Find where the given text appears and provide that cell's center as (x, y) coordinate. 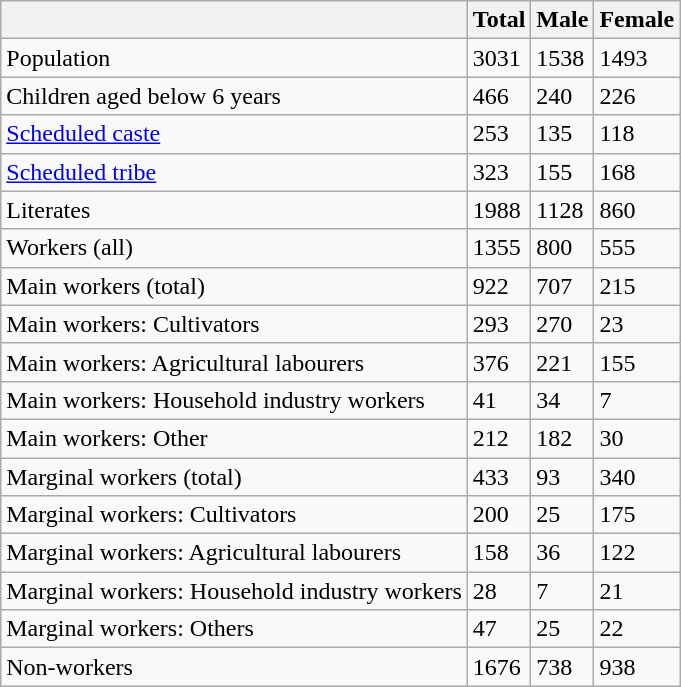
555 (637, 248)
158 (499, 553)
Literates (234, 210)
Marginal workers: Cultivators (234, 515)
135 (562, 134)
Marginal workers: Others (234, 629)
938 (637, 667)
293 (499, 324)
23 (637, 324)
Children aged below 6 years (234, 96)
41 (499, 400)
22 (637, 629)
175 (637, 515)
Male (562, 20)
Main workers: Household industry workers (234, 400)
466 (499, 96)
1538 (562, 58)
270 (562, 324)
122 (637, 553)
212 (499, 438)
Main workers (total) (234, 286)
800 (562, 248)
Main workers: Cultivators (234, 324)
1676 (499, 667)
1128 (562, 210)
36 (562, 553)
28 (499, 591)
1493 (637, 58)
240 (562, 96)
Marginal workers: Agricultural labourers (234, 553)
1355 (499, 248)
707 (562, 286)
Population (234, 58)
433 (499, 477)
226 (637, 96)
93 (562, 477)
738 (562, 667)
922 (499, 286)
340 (637, 477)
1988 (499, 210)
323 (499, 172)
47 (499, 629)
Total (499, 20)
200 (499, 515)
Scheduled tribe (234, 172)
Marginal workers (total) (234, 477)
Main workers: Other (234, 438)
Non-workers (234, 667)
34 (562, 400)
Female (637, 20)
376 (499, 362)
221 (562, 362)
168 (637, 172)
860 (637, 210)
118 (637, 134)
253 (499, 134)
Main workers: Agricultural labourers (234, 362)
182 (562, 438)
Marginal workers: Household industry workers (234, 591)
30 (637, 438)
3031 (499, 58)
215 (637, 286)
Scheduled caste (234, 134)
21 (637, 591)
Workers (all) (234, 248)
